Return (x, y) of the center of cell containing provided text 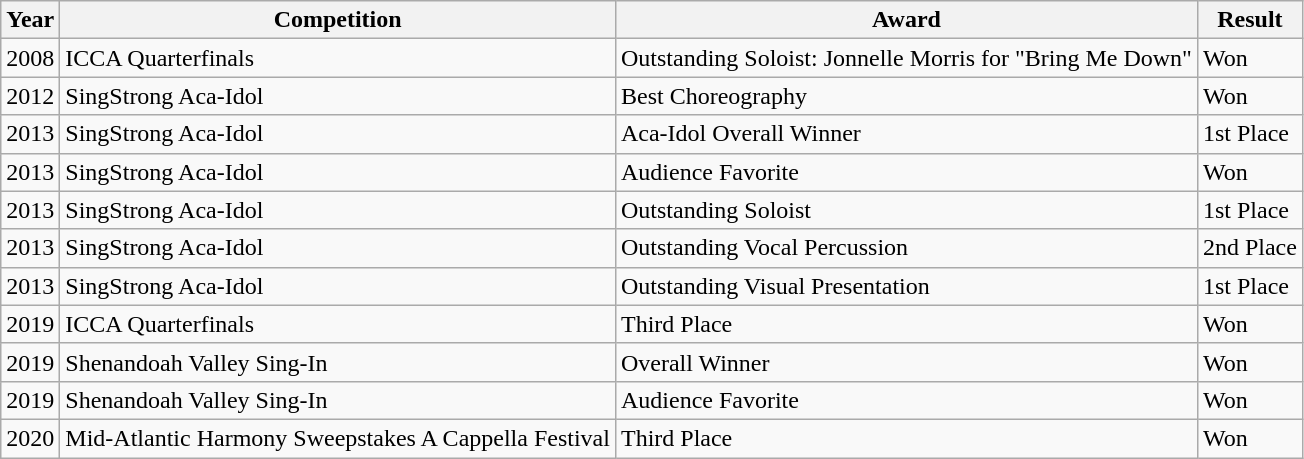
Award (906, 20)
Aca-Idol Overall Winner (906, 134)
Result (1250, 20)
Mid-Atlantic Harmony Sweepstakes A Cappella Festival (338, 438)
Overall Winner (906, 362)
2012 (30, 96)
Best Choreography (906, 96)
Outstanding Soloist: Jonnelle Morris for "Bring Me Down" (906, 58)
2008 (30, 58)
2020 (30, 438)
Outstanding Vocal Percussion (906, 248)
2nd Place (1250, 248)
Competition (338, 20)
Outstanding Visual Presentation (906, 286)
Outstanding Soloist (906, 210)
Year (30, 20)
